Return [x, y] of the center of cell containing provided text 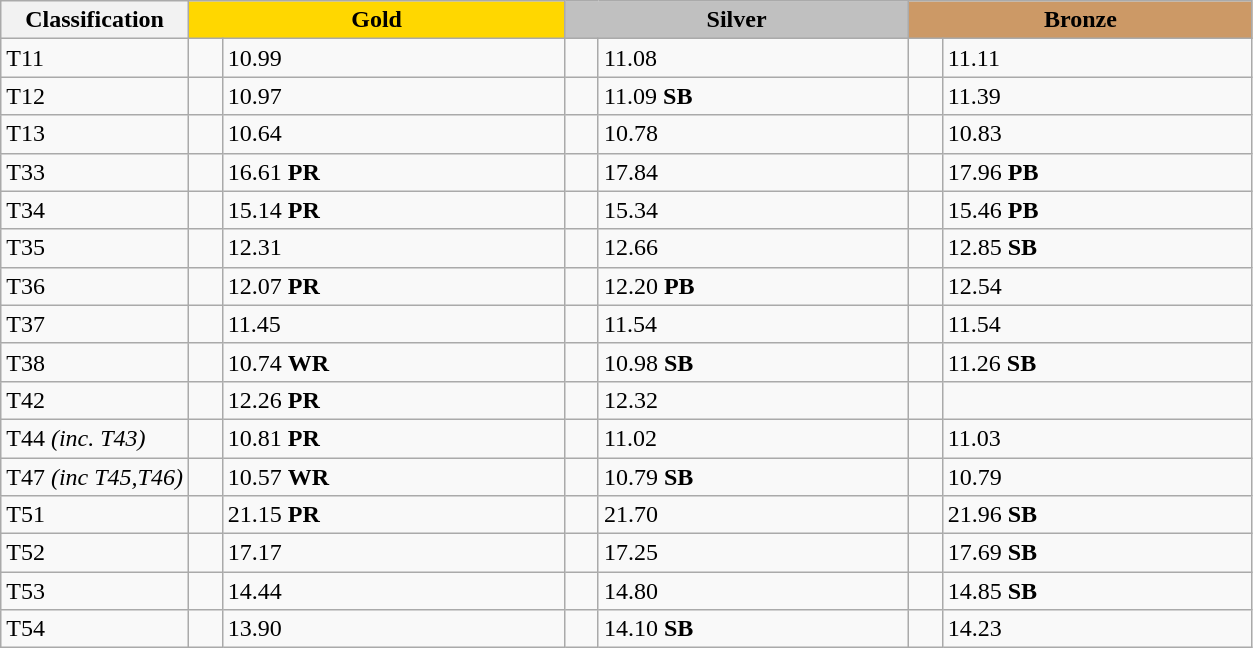
10.64 [394, 134]
11.08 [753, 58]
12.20 PB [753, 286]
11.02 [753, 438]
10.79 SB [753, 477]
T13 [95, 134]
21.70 [753, 515]
17.17 [394, 553]
14.85 SB [1097, 591]
17.69 SB [1097, 553]
T44 (inc. T43) [95, 438]
10.98 SB [753, 362]
T38 [95, 362]
10.78 [753, 134]
T11 [95, 58]
14.23 [1097, 629]
Classification [95, 20]
10.79 [1097, 477]
11.39 [1097, 96]
15.46 PB [1097, 210]
T33 [95, 172]
T47 (inc T45,T46) [95, 477]
10.57 WR [394, 477]
T54 [95, 629]
17.84 [753, 172]
T35 [95, 248]
12.26 PR [394, 400]
15.14 PR [394, 210]
11.03 [1097, 438]
T53 [95, 591]
11.26 SB [1097, 362]
11.11 [1097, 58]
14.44 [394, 591]
12.85 SB [1097, 248]
11.45 [394, 324]
12.07 PR [394, 286]
Silver [737, 20]
16.61 PR [394, 172]
17.25 [753, 553]
10.74 WR [394, 362]
T36 [95, 286]
10.83 [1097, 134]
12.66 [753, 248]
Bronze [1080, 20]
17.96 PB [1097, 172]
T52 [95, 553]
10.99 [394, 58]
T51 [95, 515]
14.10 SB [753, 629]
21.96 SB [1097, 515]
11.09 SB [753, 96]
12.32 [753, 400]
T37 [95, 324]
10.97 [394, 96]
15.34 [753, 210]
13.90 [394, 629]
12.54 [1097, 286]
14.80 [753, 591]
T34 [95, 210]
Gold [376, 20]
T42 [95, 400]
10.81 PR [394, 438]
12.31 [394, 248]
T12 [95, 96]
21.15 PR [394, 515]
